Output the [x, y] coordinate of the center of the cell containing the given text.  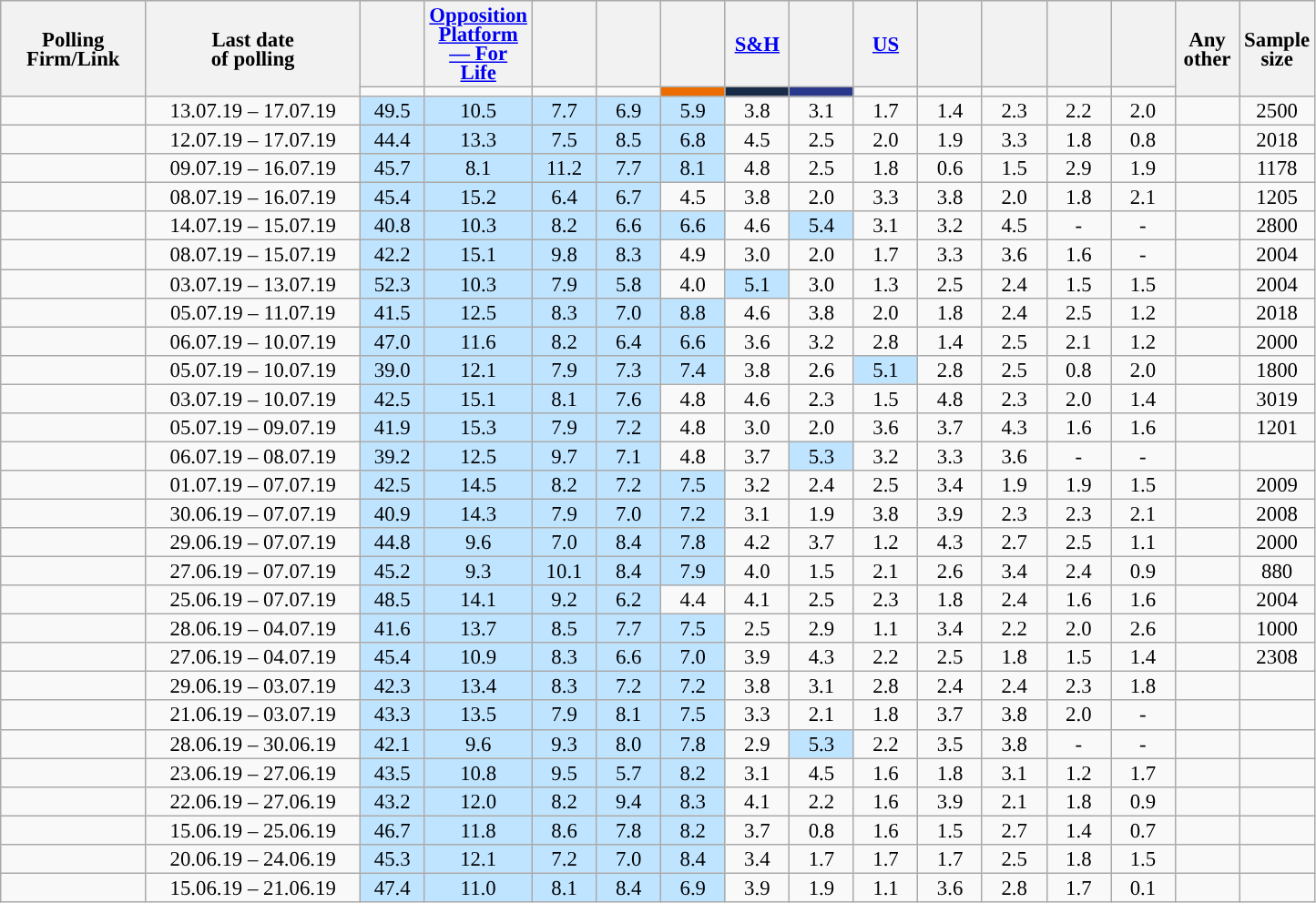
Last dateof polling [253, 49]
9.7 [565, 456]
11.8 [478, 830]
05.07.19 – 10.07.19 [253, 370]
9.5 [565, 773]
06.07.19 – 10.07.19 [253, 341]
03.07.19 – 10.07.19 [253, 399]
28.06.19 – 04.07.19 [253, 629]
1000 [1277, 629]
9.8 [565, 255]
13.07.19 – 17.07.19 [253, 111]
2008 [1277, 513]
39.0 [392, 370]
6.7 [628, 198]
30.06.19 – 07.07.19 [253, 513]
52.3 [392, 284]
14.07.19 – 15.07.19 [253, 226]
27.06.19 – 04.07.19 [253, 657]
22.06.19 – 27.06.19 [253, 801]
45.7 [392, 168]
03.07.19 – 13.07.19 [253, 284]
28.06.19 – 30.06.19 [253, 744]
7.4 [692, 370]
49.5 [392, 111]
15.06.19 – 25.06.19 [253, 830]
46.7 [392, 830]
8.6 [565, 830]
2009 [1277, 485]
25.06.19 – 07.07.19 [253, 600]
6.2 [628, 600]
4.9 [692, 255]
39.2 [392, 456]
08.07.19 – 15.07.19 [253, 255]
11.0 [478, 888]
3.5 [951, 744]
880 [1277, 572]
13.3 [478, 140]
11.6 [478, 341]
42.1 [392, 744]
1800 [1277, 370]
12.07.19 – 17.07.19 [253, 140]
45.3 [392, 859]
1178 [1277, 168]
2800 [1277, 226]
0.6 [951, 168]
6.8 [692, 140]
7.1 [628, 456]
09.07.19 – 16.07.19 [253, 168]
20.06.19 – 24.06.19 [253, 859]
48.5 [392, 600]
11.2 [565, 168]
Opposition Platform — For Life [478, 44]
10.8 [478, 773]
45.2 [392, 572]
13.5 [478, 715]
41.5 [392, 312]
15.3 [478, 428]
40.9 [392, 513]
43.2 [392, 801]
0.1 [1144, 888]
0.7 [1144, 830]
01.07.19 – 07.07.19 [253, 485]
8.0 [628, 744]
10.1 [565, 572]
5.8 [628, 284]
2308 [1277, 657]
10.5 [478, 111]
S&H [758, 44]
1201 [1277, 428]
9.2 [565, 600]
12.0 [478, 801]
06.07.19 – 08.07.19 [253, 456]
14.3 [478, 513]
29.06.19 – 03.07.19 [253, 686]
7.3 [628, 370]
43.5 [392, 773]
23.06.19 – 27.06.19 [253, 773]
44.8 [392, 543]
Polling Firm/Link [73, 49]
8.8 [692, 312]
4.2 [758, 543]
3019 [1277, 399]
08.07.19 – 16.07.19 [253, 198]
14.5 [478, 485]
05.07.19 – 11.07.19 [253, 312]
47.4 [392, 888]
7.6 [628, 399]
21.06.19 – 03.07.19 [253, 715]
13.4 [478, 686]
5.7 [628, 773]
9.4 [628, 801]
41.6 [392, 629]
1205 [1277, 198]
15.2 [478, 198]
5.4 [821, 226]
43.3 [392, 715]
Sample size [1277, 49]
27.06.19 – 07.07.19 [253, 572]
5.9 [692, 111]
41.9 [392, 428]
US [885, 44]
29.06.19 – 07.07.19 [253, 543]
42.3 [392, 686]
42.2 [392, 255]
05.07.19 – 09.07.19 [253, 428]
Any other [1208, 49]
14.1 [478, 600]
15.06.19 – 21.06.19 [253, 888]
40.8 [392, 226]
10.9 [478, 657]
4.4 [692, 600]
13.7 [478, 629]
44.4 [392, 140]
47.0 [392, 341]
2500 [1277, 111]
1.3 [885, 284]
